Scan for the cell matching the given text and deliver its (x, y) coordinate at center. 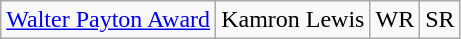
SR (440, 20)
Walter Payton Award (108, 20)
WR (395, 20)
Kamron Lewis (293, 20)
